From the cell containing the given text, extract its center point as [X, Y] coordinate. 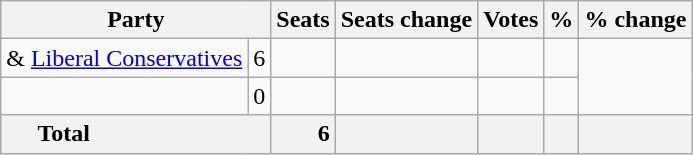
% change [636, 20]
% [562, 20]
Seats change [406, 20]
0 [260, 96]
Party [136, 20]
& Liberal Conservatives [124, 58]
Votes [511, 20]
Total [136, 134]
Seats [303, 20]
